Locate the cell with the specified text and output its [X, Y] center coordinate. 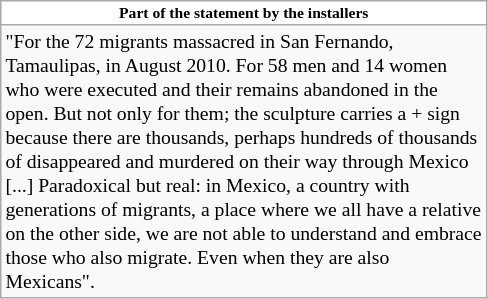
Part of the statement by the installers [244, 13]
